Extract the (x, y) coordinate from the center of the cell holding the provided text.  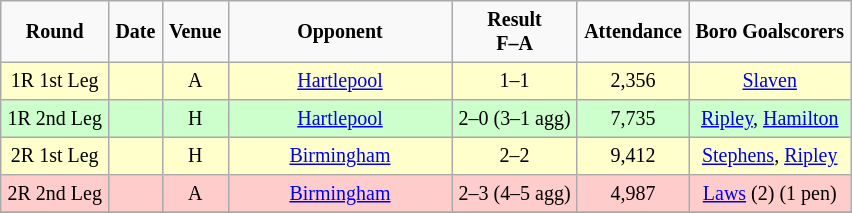
2–0 (3–1 agg) (515, 119)
2R 2nd Leg (55, 194)
2R 1st Leg (55, 157)
Attendance (632, 32)
1R 1st Leg (55, 82)
2–2 (515, 157)
Opponent (340, 32)
ResultF–A (515, 32)
4,987 (632, 194)
Ripley, Hamilton (770, 119)
Stephens, Ripley (770, 157)
Venue (195, 32)
7,735 (632, 119)
2–3 (4–5 agg) (515, 194)
Slaven (770, 82)
Laws (2) (1 pen) (770, 194)
Boro Goalscorers (770, 32)
1–1 (515, 82)
Date (136, 32)
Round (55, 32)
2,356 (632, 82)
1R 2nd Leg (55, 119)
9,412 (632, 157)
